Determine the [x, y] coordinate at the center of the cell enclosing the given text.  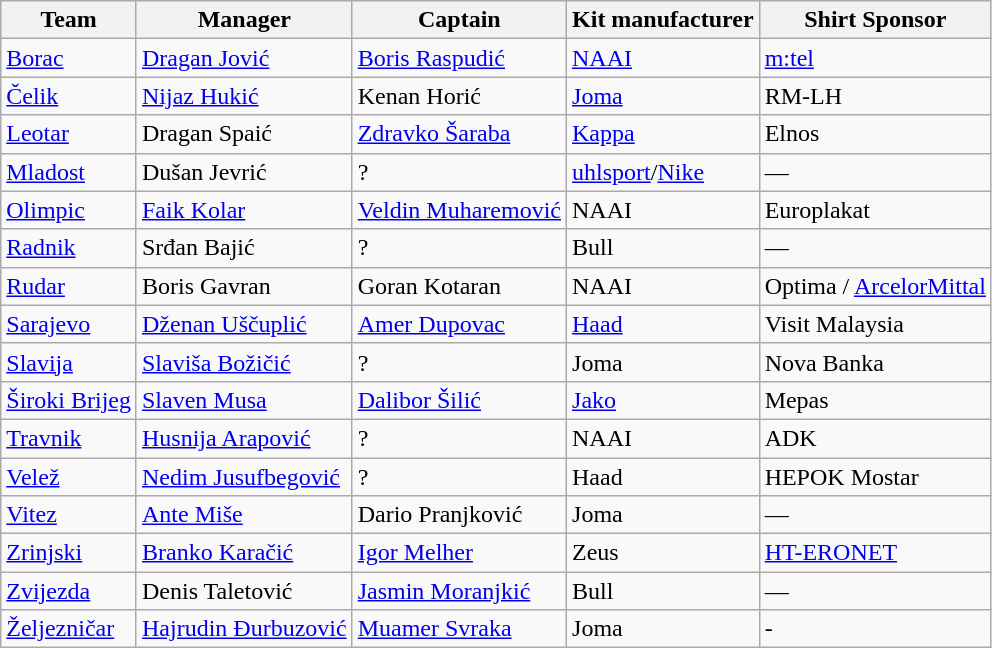
Europlakat [875, 210]
Amer Dupovac [459, 324]
Kit manufacturer [664, 20]
HEPOK Mostar [875, 477]
Dženan Uščuplić [244, 324]
Travnik [69, 438]
Dušan Jevrić [244, 172]
Velež [69, 477]
Leotar [69, 134]
Optima / ArcelorMittal [875, 286]
Nova Banka [875, 362]
Slaviša Božičić [244, 362]
Zvijezda [69, 591]
Husnija Arapović [244, 438]
Mepas [875, 400]
Nijaz Hukić [244, 96]
Široki Brijeg [69, 400]
Čelik [69, 96]
Dragan Spaić [244, 134]
Boris Gavran [244, 286]
Sarajevo [69, 324]
Jasmin Moranjkić [459, 591]
Denis Taletović [244, 591]
HT-ERONET [875, 553]
Team [69, 20]
- [875, 629]
Goran Kotaran [459, 286]
Elnos [875, 134]
Radnik [69, 248]
Branko Karačić [244, 553]
Borac [69, 58]
Nedim Jusufbegović [244, 477]
uhlsport/Nike [664, 172]
Mladost [69, 172]
Vitez [69, 515]
Manager [244, 20]
Muamer Svraka [459, 629]
Dalibor Šilić [459, 400]
ADK [875, 438]
Olimpic [69, 210]
Slavija [69, 362]
Slaven Musa [244, 400]
Veldin Muharemović [459, 210]
Visit Malaysia [875, 324]
Željezničar [69, 629]
Igor Melher [459, 553]
RM-LH [875, 96]
Boris Raspudić [459, 58]
Srđan Bajić [244, 248]
Shirt Sponsor [875, 20]
Captain [459, 20]
Hajrudin Đurbuzović [244, 629]
Kappa [664, 134]
Kenan Horić [459, 96]
Dragan Jović [244, 58]
Zdravko Šaraba [459, 134]
Zeus [664, 553]
Rudar [69, 286]
Zrinjski [69, 553]
Faik Kolar [244, 210]
Ante Miše [244, 515]
Jako [664, 400]
m:tel [875, 58]
Dario Pranjković [459, 515]
